For the text-containing cell, return its midpoint in (x, y) coordinate format. 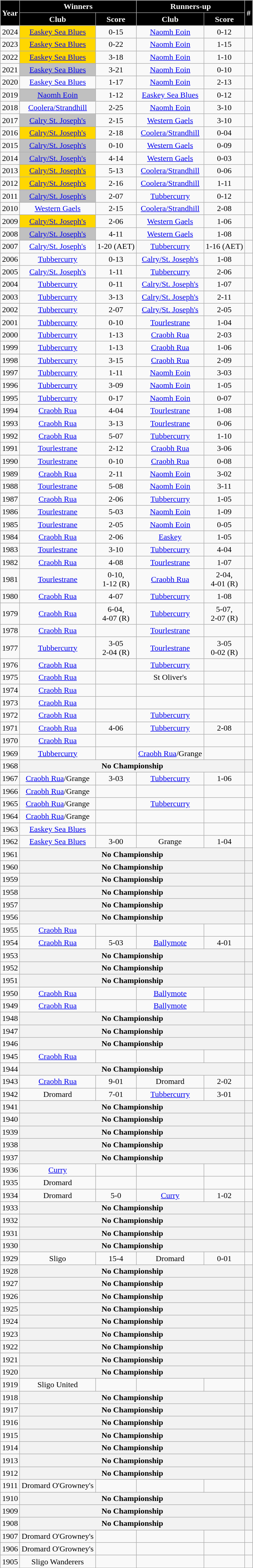
Runners-up (191, 7)
1945 (10, 1056)
0-07 (225, 398)
1983 (10, 549)
Easkey (170, 537)
2020 (10, 82)
1-15 (225, 44)
4-08 (116, 562)
1970 (10, 741)
1976 (10, 665)
1963 (10, 829)
2001 (10, 322)
1938 (10, 1145)
2007 (10, 247)
2002 (10, 310)
3-050-02 (R) (225, 648)
2004 (10, 284)
3-21 (116, 70)
6-04,4-07 (R) (116, 614)
2021 (10, 70)
2-02 (225, 1082)
1942 (10, 1094)
1941 (10, 1107)
1910 (10, 1498)
1977 (10, 648)
2003 (10, 297)
2017 (10, 120)
1957 (10, 905)
1907 (10, 1536)
Calry St. Joseph's (58, 120)
1-12 (116, 95)
1966 (10, 791)
5-0 (116, 1195)
3-02 (225, 474)
1922 (10, 1347)
1991 (10, 449)
1969 (10, 753)
2023 (10, 44)
4-06 (116, 728)
2000 (10, 335)
1994 (10, 411)
9-01 (116, 1082)
1998 (10, 360)
5-07 (116, 436)
1-17 (116, 82)
1914 (10, 1448)
1993 (10, 423)
1961 (10, 854)
1997 (10, 373)
1928 (10, 1271)
3-00 (116, 842)
Sligo United (58, 1385)
1944 (10, 1069)
1-16 (AET) (225, 247)
4-07 (116, 597)
1939 (10, 1132)
1982 (10, 562)
0-03 (225, 158)
1972 (10, 715)
1965 (10, 804)
2009 (10, 221)
2005 (10, 272)
1971 (10, 728)
2018 (10, 107)
1935 (10, 1182)
0-10,1-12 (R) (116, 579)
1911 (10, 1486)
2022 (10, 57)
1908 (10, 1524)
1927 (10, 1284)
1954 (10, 943)
Grange (170, 842)
3-06 (225, 449)
0-15 (116, 32)
2012 (10, 183)
1946 (10, 1044)
1958 (10, 892)
2-04,4-01 (R) (225, 579)
1909 (10, 1511)
2-12 (116, 449)
1931 (10, 1233)
1967 (10, 778)
1992 (10, 436)
# (248, 13)
2-03 (225, 335)
4-01 (225, 943)
1953 (10, 955)
0-13 (116, 259)
2006 (10, 259)
1930 (10, 1246)
1950 (10, 993)
1952 (10, 968)
5-07,2-07 (R) (225, 614)
1959 (10, 880)
1912 (10, 1473)
1975 (10, 677)
4-14 (116, 158)
1934 (10, 1195)
2-09 (225, 360)
1919 (10, 1385)
0-08 (225, 461)
5-13 (116, 171)
3-11 (225, 486)
1913 (10, 1461)
0-11 (116, 284)
15-4 (116, 1258)
2008 (10, 234)
2-16 (116, 183)
2013 (10, 171)
0-04 (225, 133)
3-052-04 (R) (116, 648)
5-08 (116, 486)
2-13 (225, 82)
1984 (10, 537)
1932 (10, 1221)
1943 (10, 1082)
2011 (10, 196)
1962 (10, 842)
2-18 (116, 133)
1916 (10, 1423)
1-02 (225, 1195)
1920 (10, 1372)
1960 (10, 867)
1-09 (225, 512)
2019 (10, 95)
1989 (10, 474)
1956 (10, 917)
3-01 (225, 1094)
1906 (10, 1549)
1955 (10, 930)
3-09 (116, 386)
1985 (10, 524)
1936 (10, 1170)
1925 (10, 1309)
1996 (10, 386)
1973 (10, 703)
1981 (10, 579)
Sligo Wanderers (58, 1561)
1921 (10, 1359)
1918 (10, 1397)
7-01 (116, 1094)
1-20 (AET) (116, 247)
St Oliver's (170, 677)
2-25 (116, 107)
0-09 (225, 145)
1937 (10, 1157)
1947 (10, 1031)
2015 (10, 145)
1905 (10, 1561)
0-22 (116, 44)
1949 (10, 1006)
1995 (10, 398)
1915 (10, 1435)
1948 (10, 1019)
1940 (10, 1119)
1988 (10, 486)
2024 (10, 32)
1968 (10, 766)
1974 (10, 690)
1923 (10, 1334)
3-15 (116, 360)
1929 (10, 1258)
2016 (10, 133)
1990 (10, 461)
1999 (10, 347)
1924 (10, 1321)
0-01 (225, 1258)
1979 (10, 614)
Sligo (58, 1258)
4-11 (116, 234)
0-05 (225, 524)
1926 (10, 1296)
1933 (10, 1208)
0-17 (116, 398)
1986 (10, 512)
Winners (78, 7)
2014 (10, 158)
3-18 (116, 57)
Year (10, 13)
1964 (10, 817)
2010 (10, 209)
1978 (10, 631)
1917 (10, 1410)
1987 (10, 499)
1951 (10, 980)
1980 (10, 597)
